Determine the (x, y) coordinate at the center of the cell enclosing the given text.  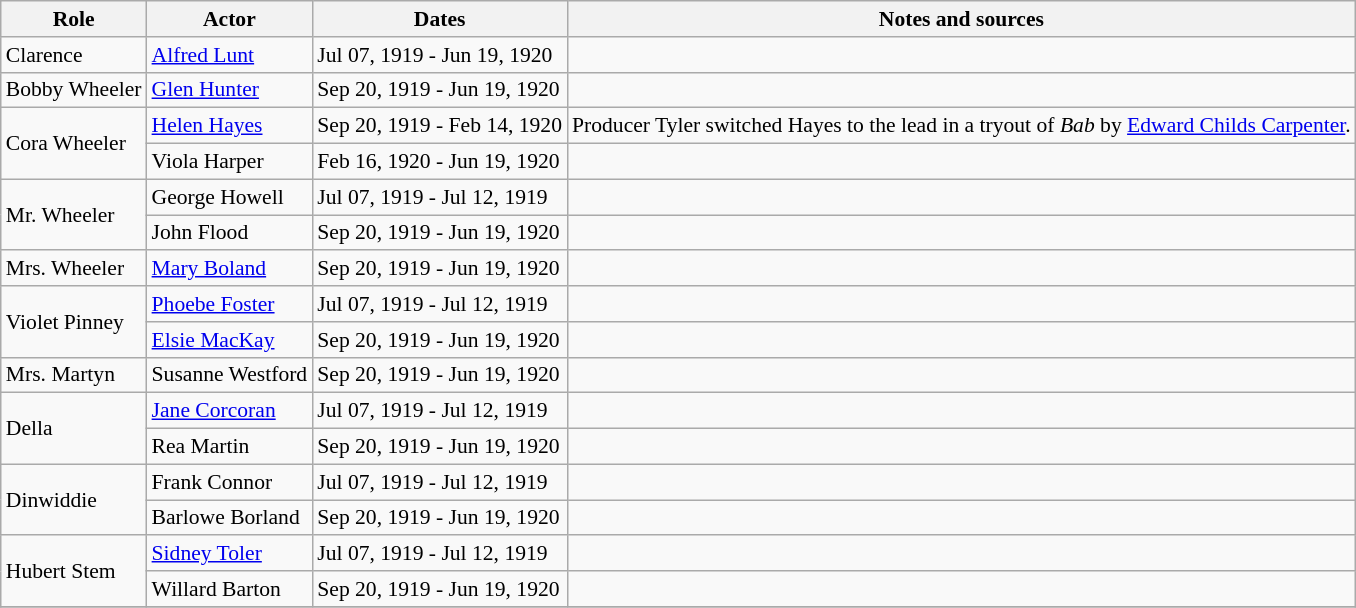
John Flood (230, 233)
Bobby Wheeler (74, 90)
Mrs. Martyn (74, 375)
Helen Hayes (230, 126)
Frank Connor (230, 482)
Violet Pinney (74, 322)
Clarence (74, 55)
Elsie MacKay (230, 340)
Cora Wheeler (74, 144)
Feb 16, 1920 - Jun 19, 1920 (440, 162)
George Howell (230, 197)
Willard Barton (230, 589)
Phoebe Foster (230, 304)
Role (74, 19)
Actor (230, 19)
Hubert Stem (74, 572)
Glen Hunter (230, 90)
Notes and sources (962, 19)
Sep 20, 1919 - Feb 14, 1920 (440, 126)
Viola Harper (230, 162)
Rea Martin (230, 447)
Mr. Wheeler (74, 214)
Susanne Westford (230, 375)
Jul 07, 1919 - Jun 19, 1920 (440, 55)
Alfred Lunt (230, 55)
Dinwiddie (74, 500)
Jane Corcoran (230, 411)
Sidney Toler (230, 554)
Barlowe Borland (230, 518)
Mary Boland (230, 269)
Dates (440, 19)
Mrs. Wheeler (74, 269)
Producer Tyler switched Hayes to the lead in a tryout of Bab by Edward Childs Carpenter. (962, 126)
Della (74, 428)
